From the cell containing the given text, extract its center point as (x, y) coordinate. 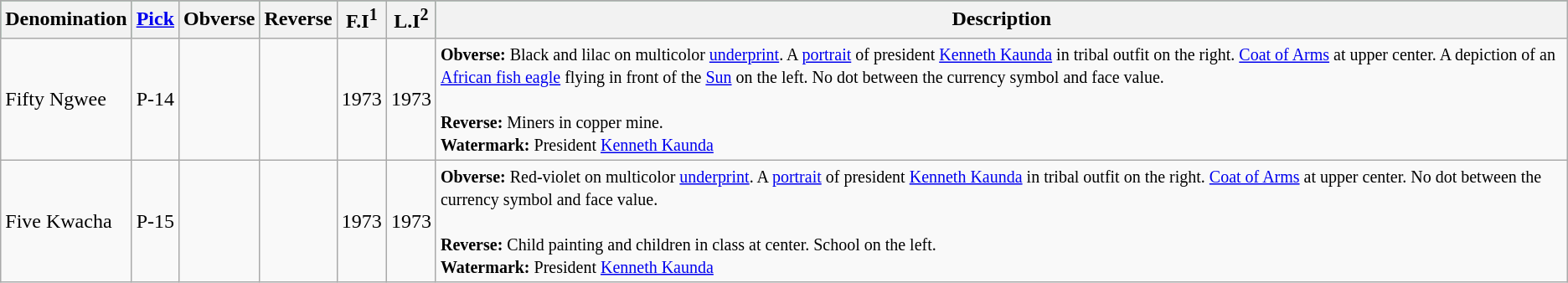
Five Kwacha (66, 221)
F.I1 (362, 20)
L.I2 (410, 20)
P-14 (155, 99)
P-15 (155, 221)
Denomination (66, 20)
Fifty Ngwee (66, 99)
Obverse (219, 20)
Description (1002, 20)
Pick (155, 20)
Reverse (298, 20)
